Locate the cell with the specified text and output its [X, Y] center coordinate. 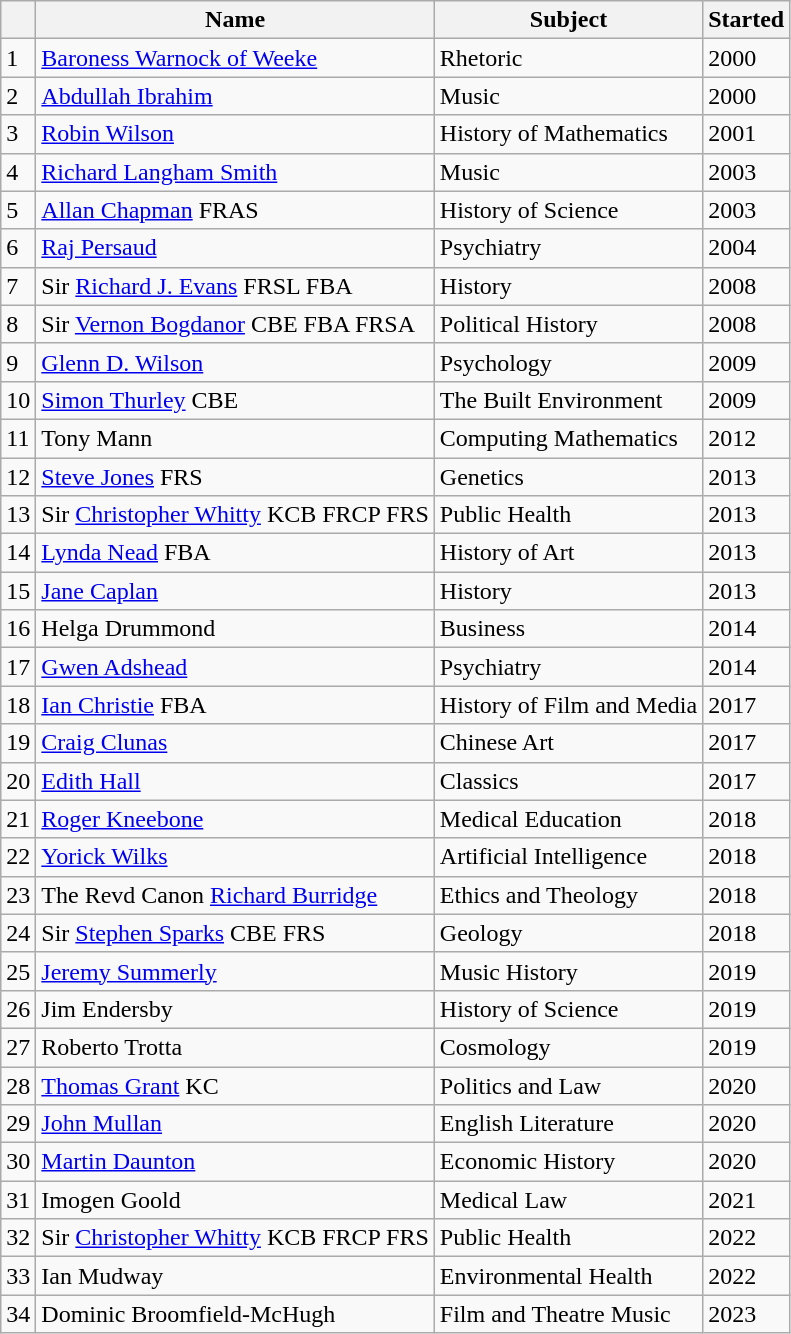
23 [18, 895]
2004 [746, 248]
Medical Education [568, 819]
26 [18, 1009]
Geology [568, 933]
2021 [746, 1200]
Psychology [568, 362]
History of Film and Media [568, 705]
History of Mathematics [568, 134]
Politics and Law [568, 1085]
13 [18, 515]
18 [18, 705]
Yorick Wilks [236, 857]
24 [18, 933]
Environmental Health [568, 1276]
Baroness Warnock of Weeke [236, 58]
Thomas Grant KC [236, 1085]
Classics [568, 781]
Simon Thurley CBE [236, 400]
The Built Environment [568, 400]
28 [18, 1085]
Film and Theatre Music [568, 1314]
2 [18, 96]
Roberto Trotta [236, 1047]
Artificial Intelligence [568, 857]
Sir Vernon Bogdanor CBE FBA FRSA [236, 324]
Economic History [568, 1162]
Rhetoric [568, 58]
7 [18, 286]
Gwen Adshead [236, 667]
Roger Kneebone [236, 819]
6 [18, 248]
34 [18, 1314]
Medical Law [568, 1200]
2001 [746, 134]
12 [18, 477]
Ethics and Theology [568, 895]
Helga Drummond [236, 629]
Name [236, 20]
15 [18, 591]
Cosmology [568, 1047]
Jim Endersby [236, 1009]
Lynda Nead FBA [236, 553]
Robin Wilson [236, 134]
2012 [746, 438]
Dominic Broomfield-McHugh [236, 1314]
10 [18, 400]
Edith Hall [236, 781]
33 [18, 1276]
14 [18, 553]
25 [18, 971]
3 [18, 134]
Music History [568, 971]
30 [18, 1162]
Ian Mudway [236, 1276]
Jane Caplan [236, 591]
21 [18, 819]
29 [18, 1124]
Richard Langham Smith [236, 172]
17 [18, 667]
2023 [746, 1314]
20 [18, 781]
Started [746, 20]
Computing Mathematics [568, 438]
Sir Richard J. Evans FRSL FBA [236, 286]
English Literature [568, 1124]
19 [18, 743]
Allan Chapman FRAS [236, 210]
4 [18, 172]
Martin Daunton [236, 1162]
Ian Christie FBA [236, 705]
Jeremy Summerly [236, 971]
Chinese Art [568, 743]
Imogen Goold [236, 1200]
Genetics [568, 477]
22 [18, 857]
Raj Persaud [236, 248]
Glenn D. Wilson [236, 362]
Sir Stephen Sparks CBE FRS [236, 933]
Subject [568, 20]
Tony Mann [236, 438]
Political History [568, 324]
1 [18, 58]
32 [18, 1238]
31 [18, 1200]
11 [18, 438]
Abdullah Ibrahim [236, 96]
History of Art [568, 553]
Steve Jones FRS [236, 477]
9 [18, 362]
Business [568, 629]
Craig Clunas [236, 743]
John Mullan [236, 1124]
5 [18, 210]
27 [18, 1047]
8 [18, 324]
16 [18, 629]
The Revd Canon Richard Burridge [236, 895]
